Capture the cell that displays the provided text and extract its (X, Y) central coordinate. 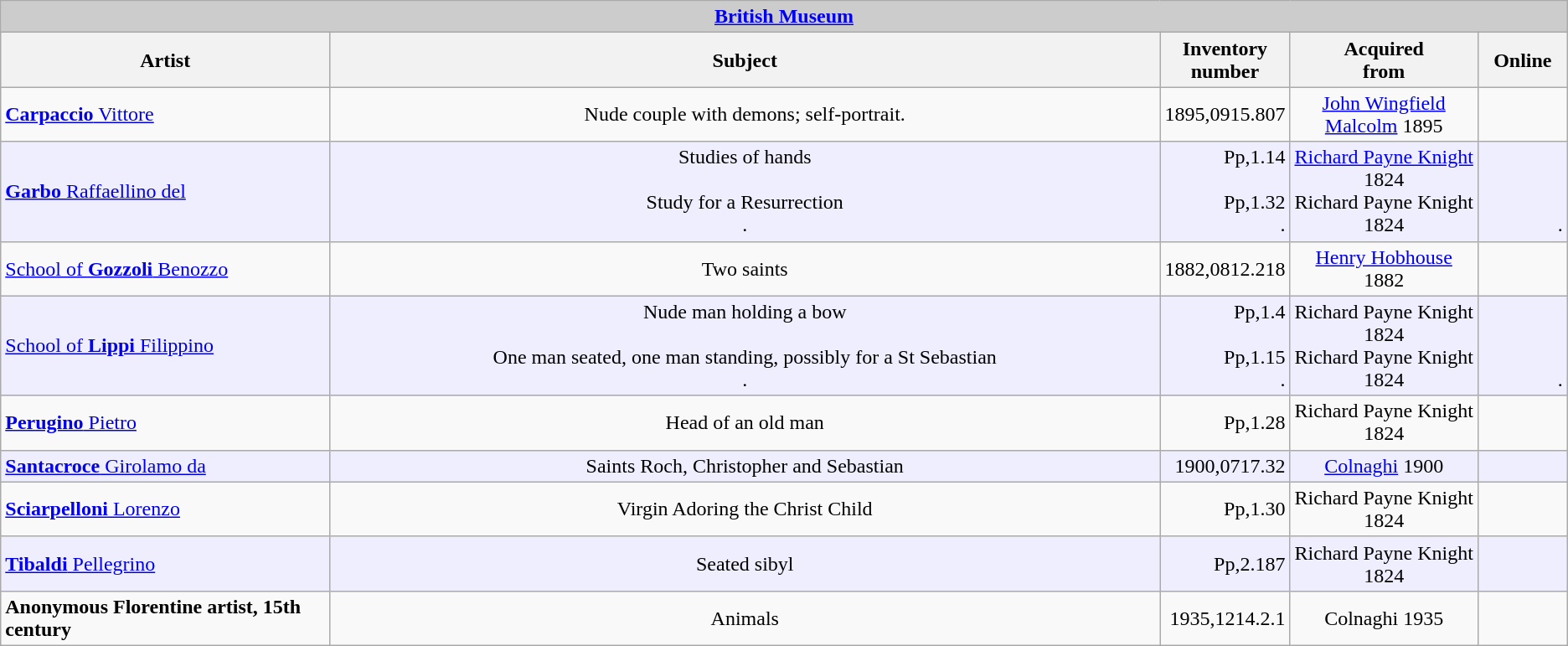
1882,0812.218 (1225, 268)
Subject (745, 60)
Artist (166, 60)
Sciarpelloni Lorenzo (166, 509)
1935,1214.2.1 (1225, 618)
Colnaghi 1935 (1384, 618)
Pp,1.4Pp,1.15. (1225, 345)
Pp,1.30 (1225, 509)
Animals (745, 618)
Saints Roch, Christopher and Sebastian (745, 466)
Pp,2.187 (1225, 563)
John Wingfield Malcolm 1895 (1384, 114)
Colnaghi 1900 (1384, 466)
Carpaccio Vittore (166, 114)
Acquiredfrom (1384, 60)
Two saints (745, 268)
Anonymous Florentine artist, 15th century (166, 618)
Online (1523, 60)
Inventorynumber (1225, 60)
Nude couple with demons; self-portrait. (745, 114)
1900,0717.32 (1225, 466)
Pp,1.28 (1225, 422)
Seated sibyl (745, 563)
Head of an old man (745, 422)
School of Gozzoli Benozzo (166, 268)
British Museum (784, 17)
Studies of handsStudy for a Resurrection. (745, 191)
School of Lippi Filippino (166, 345)
Nude man holding a bowOne man seated, one man standing, possibly for a St Sebastian. (745, 345)
Perugino Pietro (166, 422)
Santacroce Girolamo da (166, 466)
Pp,1.14Pp,1.32. (1225, 191)
Tibaldi Pellegrino (166, 563)
Garbo Raffaellino del (166, 191)
1895,0915.807 (1225, 114)
Virgin Adoring the Christ Child (745, 509)
Henry Hobhouse 1882 (1384, 268)
